Extract the (x, y) coordinate from the center of the cell holding the provided text.  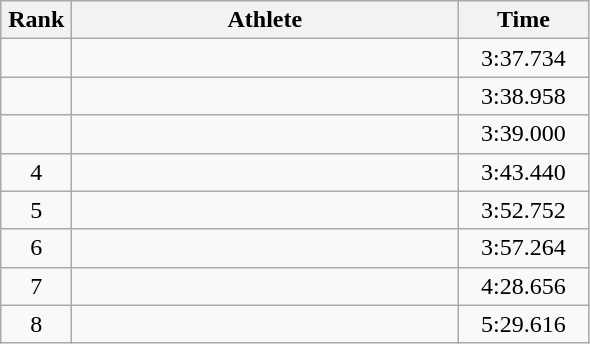
5 (36, 210)
6 (36, 248)
3:57.264 (524, 248)
Athlete (265, 20)
4:28.656 (524, 286)
3:37.734 (524, 58)
3:39.000 (524, 134)
Time (524, 20)
4 (36, 172)
3:43.440 (524, 172)
8 (36, 324)
3:52.752 (524, 210)
5:29.616 (524, 324)
Rank (36, 20)
3:38.958 (524, 96)
7 (36, 286)
